Determine the (X, Y) coordinate at the center of the cell enclosing the given text.  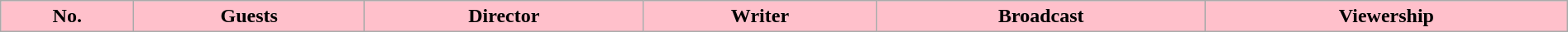
Director (504, 16)
Writer (760, 16)
Guests (250, 16)
Broadcast (1041, 16)
No. (68, 16)
Viewership (1387, 16)
